Output the [x, y] coordinate of the center of the cell containing the given text.  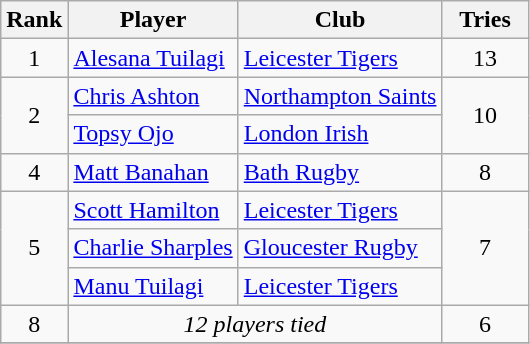
Topsy Ojo [153, 134]
Scott Hamilton [153, 210]
Northampton Saints [340, 96]
Player [153, 20]
7 [485, 248]
Matt Banahan [153, 172]
Chris Ashton [153, 96]
10 [485, 115]
Rank [34, 20]
12 players tied [255, 324]
4 [34, 172]
Alesana Tuilagi [153, 58]
5 [34, 248]
1 [34, 58]
2 [34, 115]
Club [340, 20]
Gloucester Rugby [340, 248]
Bath Rugby [340, 172]
Manu Tuilagi [153, 286]
13 [485, 58]
6 [485, 324]
London Irish [340, 134]
Tries [485, 20]
Charlie Sharples [153, 248]
